Identify which cell holds the provided text, then report its [X, Y] central coordinate. 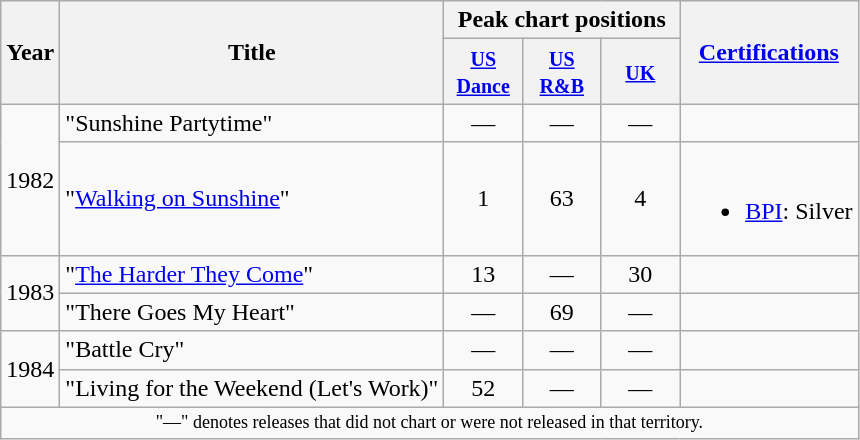
UK [640, 72]
Title [252, 52]
13 [484, 274]
"Walking on Sunshine" [252, 198]
1984 [30, 369]
BPI: Silver [769, 198]
US R&B [562, 72]
"Battle Cry" [252, 350]
Certifications [769, 52]
"The Harder They Come" [252, 274]
4 [640, 198]
US Dance [484, 72]
1 [484, 198]
"There Goes My Heart" [252, 312]
30 [640, 274]
1982 [30, 180]
"—" denotes releases that did not chart or were not released in that territory. [430, 422]
63 [562, 198]
1983 [30, 293]
69 [562, 312]
Year [30, 52]
"Sunshine Partytime" [252, 123]
"Living for the Weekend (Let's Work)" [252, 388]
Peak chart positions [562, 20]
52 [484, 388]
